For the text-containing cell, return its midpoint in [X, Y] coordinate format. 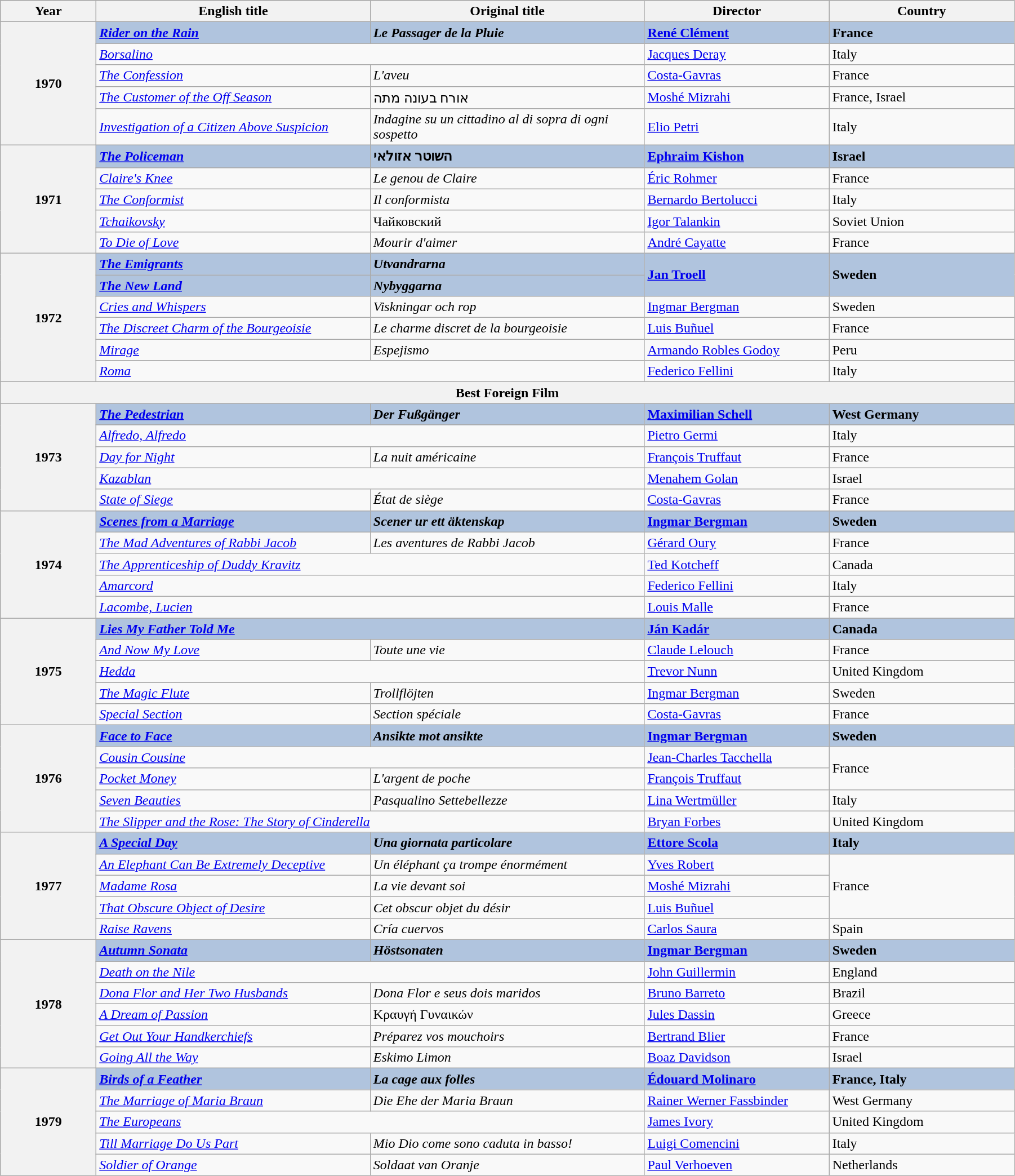
Eskimo Limon [507, 1058]
John Guillermin [737, 972]
Scener ur ett äktenskap [507, 521]
Scenes from a Marriage [233, 521]
Menahem Golan [737, 478]
La vie devant soi [507, 886]
Viskningar och rop [507, 307]
Gérard Oury [737, 543]
Die Ehe der Maria Braun [507, 1100]
Soviet Union [921, 221]
Director [737, 11]
France, Israel [921, 97]
Bernardo Bertolucci [737, 199]
Indagine su un cittadino al di sopra di ogni sospetto [507, 127]
Cries and Whispers [233, 307]
Alfredo, Alfredo [371, 436]
Bertrand Blier [737, 1036]
The Discreet Charm of the Bourgeoisie [233, 329]
Greece [921, 1015]
Claire's Knee [233, 178]
The Europeans [371, 1122]
Jules Dassin [737, 1015]
השוטר אזולאי [507, 157]
Carlos Saura [737, 929]
Brazil [921, 993]
Original title [507, 11]
Mourir d'aimer [507, 242]
1978 [48, 1004]
Soldier of Orange [233, 1165]
Jan Troell [737, 274]
Le genou de Claire [507, 178]
Section spéciale [507, 715]
The Mad Adventures of Rabbi Jacob [233, 543]
Ansikte mot ansikte [507, 736]
Raise Ravens [233, 929]
Year [48, 11]
Dona Flor and Her Two Husbands [233, 993]
The Apprenticeship of Duddy Kravitz [371, 564]
1979 [48, 1122]
Nybyggarna [507, 286]
Éric Rohmer [737, 178]
France, Italy [921, 1079]
Soldaat van Oranje [507, 1165]
Get Out Your Handkerchiefs [233, 1036]
Special Section [233, 715]
The Pedestrian [233, 414]
Cet obscur objet du désir [507, 907]
Paul Verhoeven [737, 1165]
Préparez vos mouchoirs [507, 1036]
État de siège [507, 500]
The Slipper and the Rose: The Story of Cinderella [371, 822]
Igor Talankin [737, 221]
English title [233, 11]
Best Foreign Film [507, 393]
Mio Dio come sono caduta in basso! [507, 1143]
1976 [48, 779]
Le Passager de la Pluie [507, 33]
Birds of a Feather [233, 1079]
Un éléphant ça trompe énormément [507, 864]
Utvandrarna [507, 264]
Autumn Sonata [233, 950]
Jean-Charles Tacchella [737, 757]
Ephraim Kishon [737, 157]
L'aveu [507, 76]
René Clément [737, 33]
Madame Rosa [233, 886]
Maximilian Schell [737, 414]
1970 [48, 83]
The Policeman [233, 157]
Pietro Germi [737, 436]
Bruno Barreto [737, 993]
Der Fußgänger [507, 414]
Jacques Deray [737, 54]
Le charme discret de la bourgeoisie [507, 329]
Peru [921, 350]
Face to Face [233, 736]
Édouard Molinaro [737, 1079]
Day for Night [233, 457]
Ettore Scola [737, 843]
Borsalino [371, 54]
Lacombe, Lucien [371, 607]
Country [921, 11]
Roma [371, 371]
1972 [48, 317]
Ján Kadár [737, 628]
State of Siege [233, 500]
The Marriage of Maria Braun [233, 1100]
Κραυγή Γυναικών [507, 1015]
Pasqualino Settebellezze [507, 800]
La nuit américaine [507, 457]
Il conformista [507, 199]
Lina Wertmüller [737, 800]
Luigi Comencini [737, 1143]
Dona Flor e seus dois maridos [507, 993]
Hedda [371, 672]
André Cayatte [737, 242]
Bryan Forbes [737, 822]
Seven Beauties [233, 800]
Trollflöjten [507, 693]
Death on the Nile [371, 972]
Till Marriage Do Us Part [233, 1143]
The Magic Flute [233, 693]
The New Land [233, 286]
La cage aux folles [507, 1079]
England [921, 972]
Boaz Davidson [737, 1058]
L'argent de poche [507, 779]
To Die of Love [233, 242]
1971 [48, 199]
1974 [48, 564]
Tchaikovsky [233, 221]
A Special Day [233, 843]
1977 [48, 886]
Höstsonaten [507, 950]
Pocket Money [233, 779]
Espejismo [507, 350]
Amarcord [371, 585]
And Now My Love [233, 650]
Cousin Cousine [371, 757]
Les aventures de Rabbi Jacob [507, 543]
Kazablan [371, 478]
Чайковский [507, 221]
Toute une vie [507, 650]
Spain [921, 929]
The Conformist [233, 199]
The Customer of the Off Season [233, 97]
Investigation of a Citizen Above Suspicion [233, 127]
Armando Robles Godoy [737, 350]
Lies My Father Told Me [371, 628]
Trevor Nunn [737, 672]
אורח בעונה מתה [507, 97]
Elio Petri [737, 127]
Cría cuervos [507, 929]
1973 [48, 457]
1975 [48, 671]
Yves Robert [737, 864]
Louis Malle [737, 607]
The Confession [233, 76]
The Emigrants [233, 264]
Mirage [233, 350]
That Obscure Object of Desire [233, 907]
A Dream of Passion [233, 1015]
Una giornata particolare [507, 843]
Ted Kotcheff [737, 564]
Rainer Werner Fassbinder [737, 1100]
Claude Lelouch [737, 650]
Netherlands [921, 1165]
Going All the Way [233, 1058]
Rider on the Rain [233, 33]
An Elephant Can Be Extremely Deceptive [233, 864]
James Ivory [737, 1122]
